Extract the (X, Y) coordinate from the center of the cell holding the provided text.  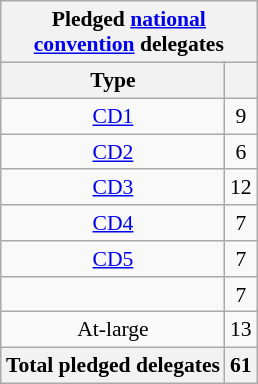
13 (241, 330)
CD3 (113, 187)
CD1 (113, 116)
61 (241, 365)
12 (241, 187)
At-large (113, 330)
CD4 (113, 223)
Type (113, 80)
Pledged nationalconvention delegates (129, 32)
Total pledged delegates (113, 365)
CD2 (113, 152)
CD5 (113, 259)
9 (241, 116)
6 (241, 152)
